For the text-containing cell, return its midpoint in (x, y) coordinate format. 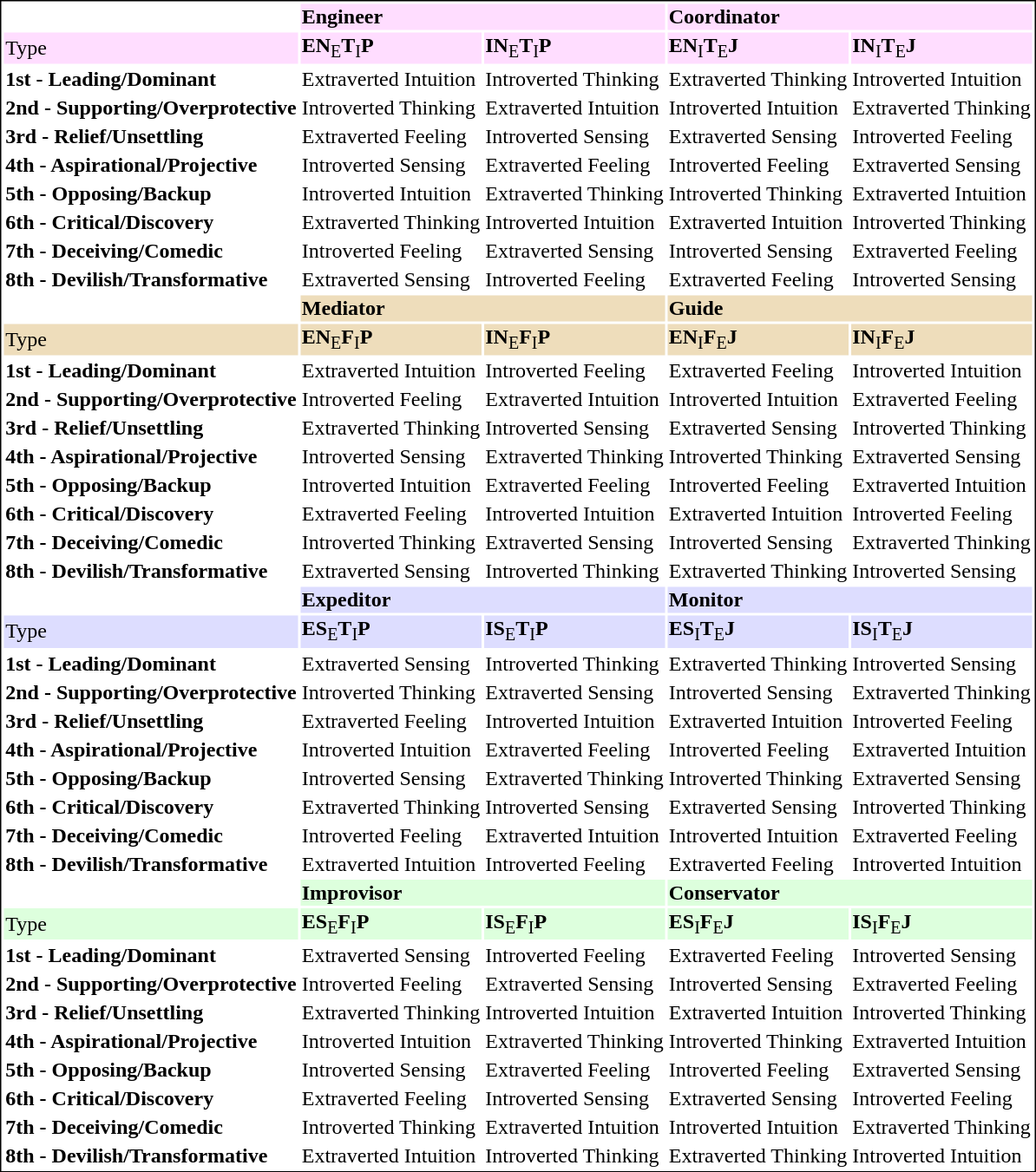
ENIFEJ (757, 340)
INITEJ (941, 49)
ISITEJ (941, 632)
ISIFEJ (941, 923)
ISEFIP (574, 923)
ESIFEJ (757, 923)
Engineer (482, 16)
INEFIP (574, 340)
INIFEJ (941, 340)
ISETIP (574, 632)
Mediator (482, 309)
Conservator (849, 892)
Expeditor (482, 600)
Coordinator (849, 16)
ESETIP (390, 632)
Improvisor (482, 892)
ESEFIP (390, 923)
Guide (849, 309)
ENEFIP (390, 340)
ENETIP (390, 49)
ENITEJ (757, 49)
ESITEJ (757, 632)
INETIP (574, 49)
Monitor (849, 600)
